Pinpoint the cell where the given text exists, returning its [X, Y] midpoint coordinate. 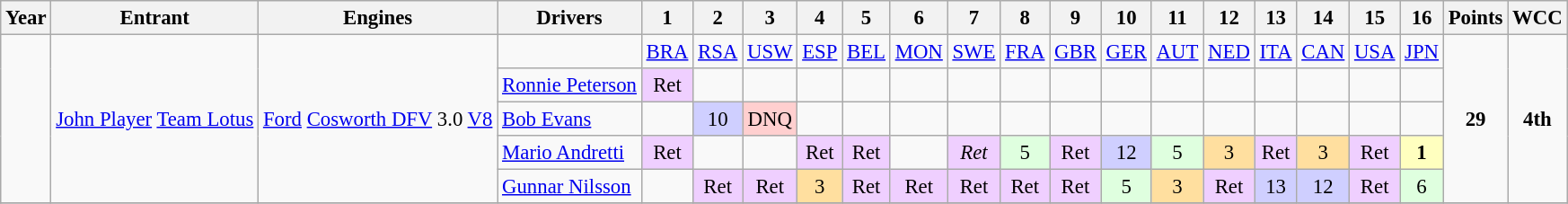
GER [1126, 52]
15 [1375, 18]
4 [820, 18]
Gunnar Nilsson [569, 187]
MON [919, 52]
7 [973, 18]
2 [718, 18]
AUT [1176, 52]
USW [771, 52]
NED [1229, 52]
John Player Team Lotus [154, 120]
Entrant [154, 18]
WCC [1537, 18]
14 [1324, 18]
Points [1475, 18]
GBR [1076, 52]
FRA [1026, 52]
JPN [1423, 52]
8 [1026, 18]
CAN [1324, 52]
29 [1475, 120]
BEL [867, 52]
BRA [666, 52]
Year [26, 18]
Mario Andretti [569, 153]
9 [1076, 18]
SWE [973, 52]
ESP [820, 52]
Bob Evans [569, 120]
USA [1375, 52]
4th [1537, 120]
11 [1176, 18]
Ronnie Peterson [569, 85]
Drivers [569, 18]
Ford Cosworth DFV 3.0 V8 [378, 120]
16 [1423, 18]
RSA [718, 52]
Engines [378, 18]
ITA [1275, 52]
DNQ [771, 120]
